Capture the cell that displays the provided text and extract its [X, Y] central coordinate. 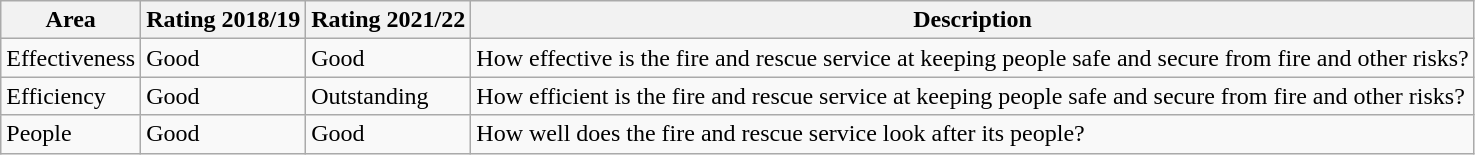
Outstanding [388, 96]
Rating 2021/22 [388, 20]
Efficiency [71, 96]
Rating 2018/19 [224, 20]
Effectiveness [71, 58]
Description [973, 20]
Area [71, 20]
How efficient is the fire and rescue service at keeping people safe and secure from fire and other risks? [973, 96]
People [71, 134]
How effective is the fire and rescue service at keeping people safe and secure from fire and other risks? [973, 58]
How well does the fire and rescue service look after its people? [973, 134]
